Detect which cell encompasses the target text, then output its (X, Y) center coordinate. 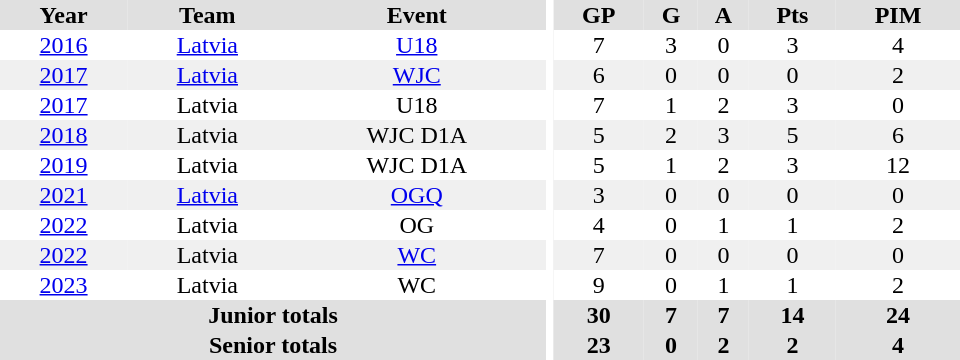
23 (600, 345)
Event (417, 15)
12 (898, 165)
14 (792, 315)
Year (64, 15)
2021 (64, 195)
G (671, 15)
WJC (417, 75)
A (724, 15)
OG (417, 225)
Pts (792, 15)
2019 (64, 165)
2018 (64, 135)
9 (600, 285)
Senior totals (273, 345)
GP (600, 15)
2023 (64, 285)
30 (600, 315)
Team (207, 15)
Junior totals (273, 315)
24 (898, 315)
2016 (64, 45)
OGQ (417, 195)
PIM (898, 15)
